Return [x, y] of the center of cell containing provided text 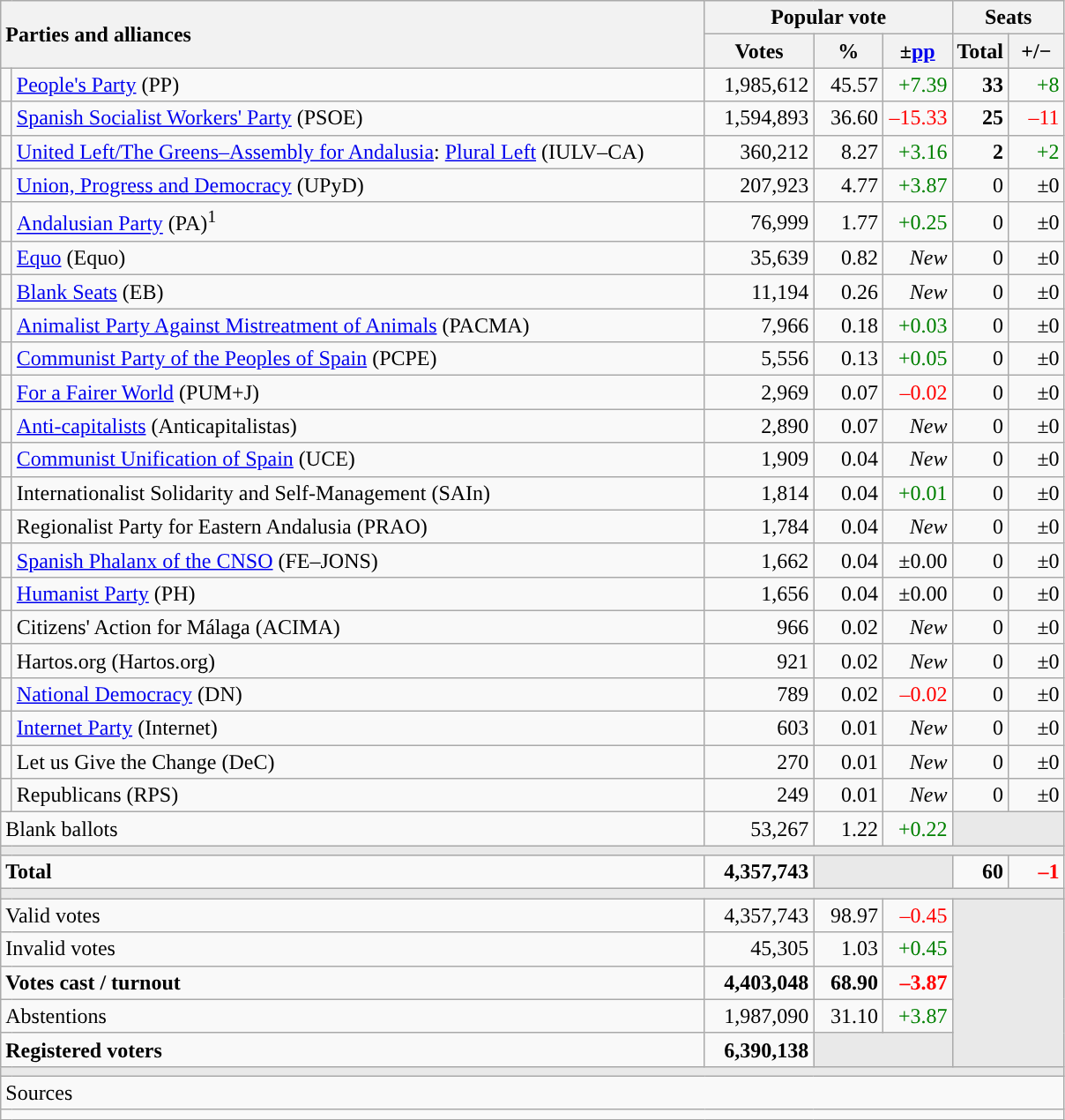
360,212 [759, 152]
966 [759, 627]
Sources [532, 1093]
Equo (Equo) [358, 258]
789 [759, 694]
98.97 [848, 915]
+0.01 [917, 493]
Communist Unification of Spain (UCE) [358, 459]
Republicans (RPS) [358, 795]
0.13 [848, 359]
United Left/The Greens–Assembly for Andalusia: Plural Left (IULV–CA) [358, 152]
249 [759, 795]
7,966 [759, 325]
Regionalist Party for Eastern Andalusia (PRAO) [358, 526]
Registered voters [353, 1049]
0.82 [848, 258]
1.22 [848, 829]
76,999 [759, 222]
1,784 [759, 526]
1,662 [759, 560]
53,267 [759, 829]
207,923 [759, 185]
Popular vote [829, 18]
1,594,893 [759, 118]
Parties and alliances [353, 34]
+0.25 [917, 222]
Votes [759, 51]
11,194 [759, 292]
National Democracy (DN) [358, 694]
Spanish Socialist Workers' Party (PSOE) [358, 118]
Votes cast / turnout [353, 982]
–11 [1037, 118]
+/− [1037, 51]
Internationalist Solidarity and Self-Management (SAIn) [358, 493]
45,305 [759, 949]
Blank ballots [353, 829]
4,403,048 [759, 982]
Seats [1009, 18]
1,814 [759, 493]
1,985,612 [759, 85]
270 [759, 762]
+0.05 [917, 359]
31.10 [848, 1016]
603 [759, 728]
Hartos.org (Hartos.org) [358, 661]
8.27 [848, 152]
% [848, 51]
–3.87 [917, 982]
Internet Party (Internet) [358, 728]
+3.16 [917, 152]
2 [980, 152]
1.03 [848, 949]
0.26 [848, 292]
921 [759, 661]
±pp [917, 51]
4.77 [848, 185]
For a Fairer World (PUM+J) [358, 392]
Valid votes [353, 915]
1,656 [759, 594]
Andalusian Party (PA)1 [358, 222]
68.90 [848, 982]
45.57 [848, 85]
2,969 [759, 392]
Union, Progress and Democracy (UPyD) [358, 185]
Animalist Party Against Mistreatment of Animals (PACMA) [358, 325]
35,639 [759, 258]
5,556 [759, 359]
+7.39 [917, 85]
Communist Party of the Peoples of Spain (PCPE) [358, 359]
Invalid votes [353, 949]
Citizens' Action for Málaga (ACIMA) [358, 627]
+8 [1037, 85]
1,909 [759, 459]
Anti-capitalists (Anticapitalistas) [358, 426]
Humanist Party (PH) [358, 594]
33 [980, 85]
Blank Seats (EB) [358, 292]
–1 [1037, 872]
Abstentions [353, 1016]
0.18 [848, 325]
60 [980, 872]
36.60 [848, 118]
Spanish Phalanx of the CNSO (FE–JONS) [358, 560]
+0.22 [917, 829]
People's Party (PP) [358, 85]
6,390,138 [759, 1049]
1.77 [848, 222]
Let us Give the Change (DeC) [358, 762]
+0.45 [917, 949]
–0.45 [917, 915]
25 [980, 118]
–15.33 [917, 118]
+0.03 [917, 325]
1,987,090 [759, 1016]
+2 [1037, 152]
2,890 [759, 426]
